Search for the cell housing the specified text and yield its [X, Y] center coordinate. 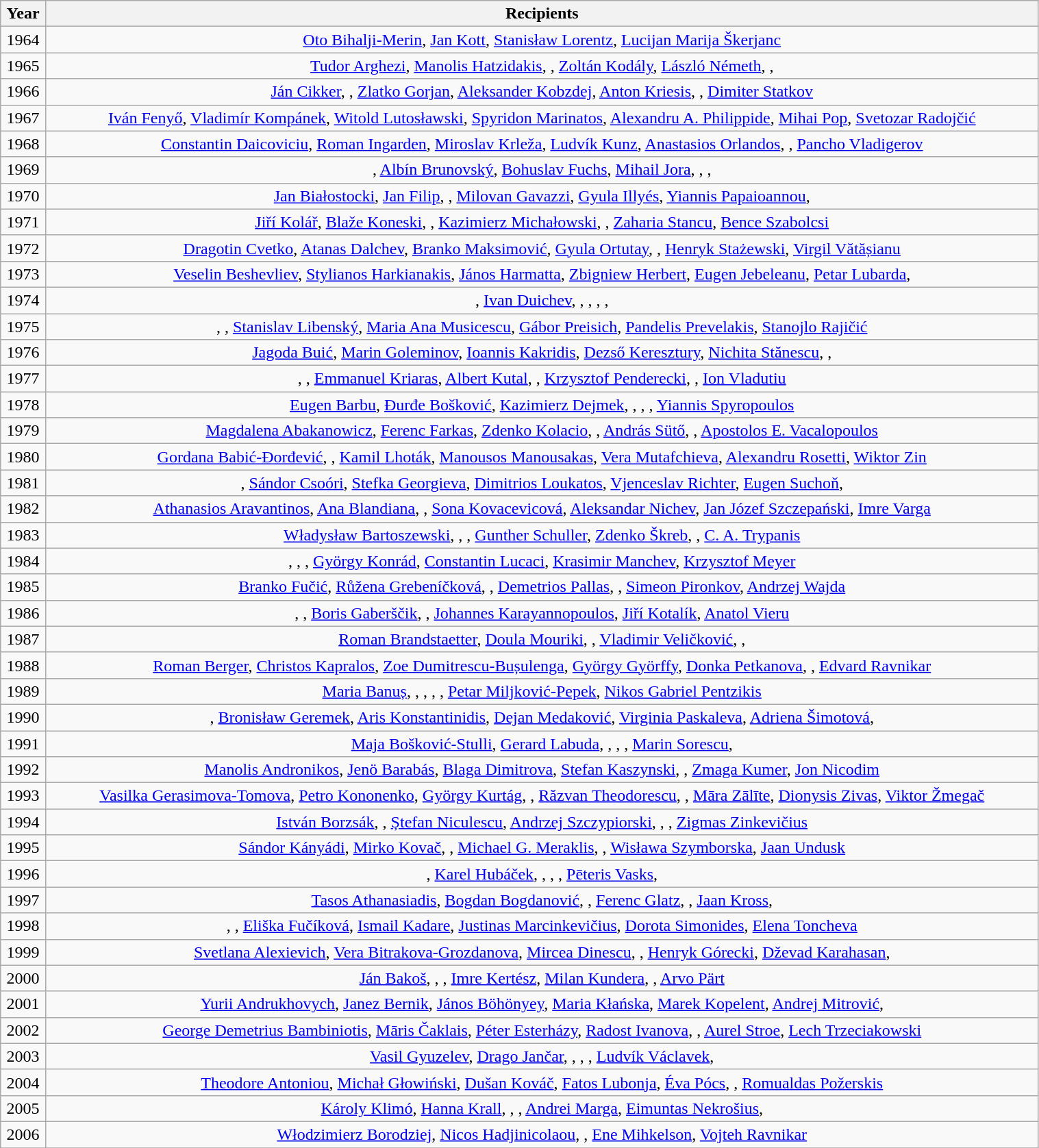
1997 [23, 900]
Tudor Arghezi, Manolis Hatzidakis, , Zoltán Kodály, László Németh, , [542, 66]
2001 [23, 1004]
2002 [23, 1030]
Maja Bošković-Stulli, Gerard Labuda, , , , Marin Sorescu, [542, 743]
István Borzsák, , Ștefan Niculescu, Andrzej Szczypiorski, , , Zigmas Zinkevičius [542, 822]
2003 [23, 1056]
1965 [23, 66]
Athanasios Aravantinos, Ana Blandiana, , Sona Kovacevicová, Aleksandar Nichev, Jan Józef Szczepański, Imre Varga [542, 509]
1996 [23, 874]
1986 [23, 613]
1988 [23, 665]
1982 [23, 509]
1991 [23, 743]
1967 [23, 118]
1993 [23, 796]
Eugen Barbu, Đurđe Bošković, Kazimierz Dejmek, , , , Yiannis Spyropoulos [542, 405]
1970 [23, 196]
1966 [23, 92]
, , , György Konrád, Constantin Lucaci, Krasimir Manchev, Krzysztof Meyer [542, 561]
1984 [23, 561]
1972 [23, 248]
1979 [23, 431]
1994 [23, 822]
Svetlana Alexievich, Vera Bitrakova-Grozdanova, Mircea Dinescu, , Henryk Górecki, Dževad Karahasan, [542, 952]
, , Emmanuel Kriaras, Albert Kutal, , Krzysztof Penderecki, , Ion Vladutiu [542, 379]
, Bronisław Geremek, Aris Konstantinidis, Dejan Medaković, Virginia Paskaleva, Adriena Šimotová, [542, 717]
1969 [23, 170]
1974 [23, 300]
Roman Brandstaetter, Doula Mouriki, , Vladimir Veličković, , [542, 639]
Władysław Bartoszewski, , , Gunther Schuller, Zdenko Škreb, , C. A. Trypanis [542, 535]
George Demetrius Bambiniotis, Māris Čaklais, Péter Esterházy, Radost Ivanova, , Aurel Stroe, Lech Trzeciakowski [542, 1030]
Year [23, 14]
Jan Białostocki, Jan Filip, , Milovan Gavazzi, Gyula Illyés, Yiannis Papaioannou, [542, 196]
Włodzimierz Borodziej, Nicos Hadjinicolaou, , Ene Mihkelson, Vojteh Ravnikar [542, 1134]
Jiří Kolář, Blaže Koneski, , Kazimierz Michałowski, , Zaharia Stancu, Bence Szabolcsi [542, 222]
Veselin Beshevliev, Stylianos Harkianakis, János Harmatta, Zbigniew Herbert, Eugen Jebeleanu, Petar Lubarda, [542, 274]
Vasilka Gerasimova-Tomova, Petro Kononenko, György Kurtág, , Răzvan Theodorescu, , Māra Zālīte, Dionysis Zivas, Viktor Žmegač [542, 796]
, Albín Brunovský, Bohuslav Fuchs, Mihail Jora, , , [542, 170]
Gordana Babić-Đorđević, , Kamil Lhoták, Manousos Manousakas, Vera Mutafchieva, Alexandru Rosetti, Wiktor Zin [542, 457]
1977 [23, 379]
Roman Berger, Christos Kapralos, Zoe Dumitrescu-Bușulenga, György Györffy, Donka Petkanova, , Edvard Ravnikar [542, 665]
Yurii Andrukhovych, Janez Bernik, János Böhönyey, Maria Kłańska, Marek Kopelent, Andrej Mitrović, [542, 1004]
Branko Fučić, Růžena Grebeníčková, , Demetrios Pallas, , Simeon Pironkov, Andrzej Wajda [542, 587]
2004 [23, 1082]
1968 [23, 144]
1998 [23, 926]
Recipients [542, 14]
1989 [23, 691]
Constantin Daicoviciu, Roman Ingarden, Miroslav Krleža, Ludvík Kunz, Anastasios Orlandos, , Pancho Vladigerov [542, 144]
, Karel Hubáček, , , , Pēteris Vasks, [542, 874]
Dragotin Cvetko, Atanas Dalchev, Branko Maksimović, Gyula Ortutay, , Henryk Stażewski, Virgil Vătășianu [542, 248]
1981 [23, 483]
1976 [23, 353]
Jagoda Buić, Marin Goleminov, Ioannis Kakridis, Dezső Keresztury, Nichita Stănescu, , [542, 353]
Ján Cikker, , Zlatko Gorjan, Aleksander Kobzdej, Anton Kriesis, , Dimiter Statkov [542, 92]
Vasil Gyuzelev, Drago Jančar, , , , Ludvík Václavek, [542, 1056]
Theodore Antoniou, Michał Głowiński, Dušan Kováč, Fatos Lubonja, Éva Pócs, , Romualdas Požerskis [542, 1082]
1985 [23, 587]
, , Eliška Fučíková, Ismail Kadare, Justinas Marcinkevičius, Dorota Simonides, Elena Toncheva [542, 926]
1995 [23, 848]
2006 [23, 1134]
, Ivan Duichev, , , , , [542, 300]
, , Stanislav Libenský, Maria Ana Musicescu, Gábor Preisich, Pandelis Prevelakis, Stanojlo Rajičić [542, 327]
Manolis Andronikos, Jenö Barabás, Blaga Dimitrova, Stefan Kaszynski, , Zmaga Kumer, Jon Nicodim [542, 770]
Oto Bihalji-Merin, Jan Kott, Stanisław Lorentz, Lucijan Marija Škerjanc [542, 40]
2000 [23, 978]
2005 [23, 1108]
1964 [23, 40]
Iván Fenyő, Vladimír Kompánek, Witold Lutosławski, Spyridon Marinatos, Alexandru A. Philippide, Mihai Pop, Svetozar Radojčić [542, 118]
, , Boris Gaberščik, , Johannes Karayannopoulos, Jiří Kotalík, Anatol Vieru [542, 613]
Tasos Athanasiadis, Bogdan Bogdanović, , Ferenc Glatz, , Jaan Kross, [542, 900]
1983 [23, 535]
1978 [23, 405]
1987 [23, 639]
Ján Bakoš, , , Imre Kertész, Milan Kundera, , Arvo Pärt [542, 978]
1992 [23, 770]
1980 [23, 457]
Maria Banuș, , , , , Petar Miljković-Pepek, Nikos Gabriel Pentzikis [542, 691]
1999 [23, 952]
1973 [23, 274]
, Sándor Csoóri, Stefka Georgieva, Dimitrios Loukatos, Vjenceslav Richter, Eugen Suchoň, [542, 483]
1990 [23, 717]
Sándor Kányádi, Mirko Kovač, , Michael G. Meraklis, , Wisława Szymborska, Jaan Undusk [542, 848]
1975 [23, 327]
1971 [23, 222]
Károly Klimó, Hanna Krall, , , Andrei Marga, Eimuntas Nekrošius, [542, 1108]
Magdalena Abakanowicz, Ferenc Farkas, Zdenko Kolacio, , András Sütő, , Apostolos E. Vacalopoulos [542, 431]
